Find where the given text appears and provide that cell's center as (x, y) coordinate. 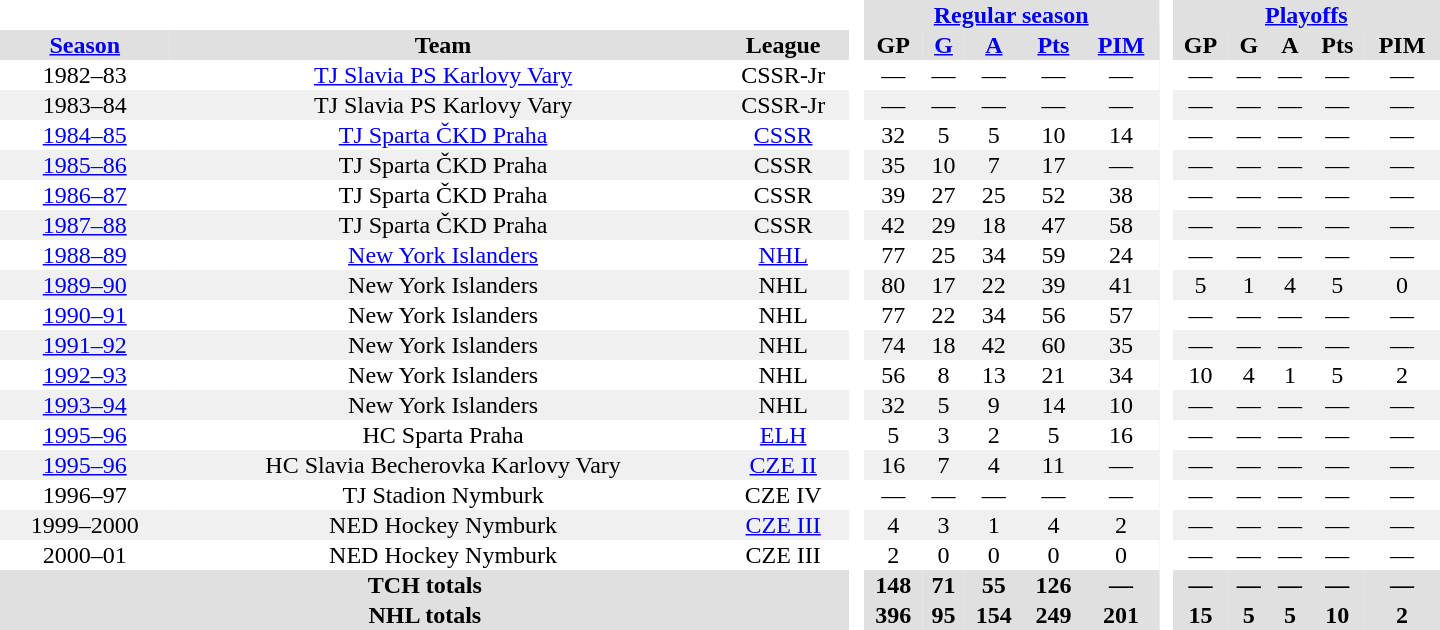
1988–89 (84, 255)
1989–90 (84, 285)
11 (1054, 465)
2000–01 (84, 555)
15 (1200, 615)
Team (442, 45)
148 (893, 585)
1985–86 (84, 165)
1991–92 (84, 345)
396 (893, 615)
13 (994, 375)
95 (944, 615)
1992–93 (84, 375)
58 (1121, 225)
1993–94 (84, 405)
CZE II (784, 465)
80 (893, 285)
60 (1054, 345)
TJ Stadion Nymburk (442, 495)
8 (944, 375)
1987–88 (84, 225)
201 (1121, 615)
27 (944, 195)
HC Sparta Praha (442, 435)
24 (1121, 255)
HC Slavia Becherovka Karlovy Vary (442, 465)
52 (1054, 195)
TCH totals (425, 585)
47 (1054, 225)
NHL totals (425, 615)
74 (893, 345)
Regular season (1011, 15)
1990–91 (84, 315)
38 (1121, 195)
55 (994, 585)
21 (1054, 375)
154 (994, 615)
29 (944, 225)
71 (944, 585)
1996–97 (84, 495)
1986–87 (84, 195)
Playoffs (1306, 15)
59 (1054, 255)
1982–83 (84, 75)
Season (84, 45)
ELH (784, 435)
1999–2000 (84, 525)
249 (1054, 615)
1984–85 (84, 135)
126 (1054, 585)
9 (994, 405)
1983–84 (84, 105)
57 (1121, 315)
CZE IV (784, 495)
League (784, 45)
41 (1121, 285)
